Extract the [x, y] coordinate from the center of the cell holding the provided text.  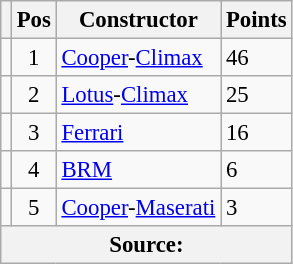
BRM [138, 170]
46 [256, 58]
Ferrari [138, 133]
Lotus-Climax [138, 95]
Points [256, 20]
Cooper-Climax [138, 58]
Pos [34, 20]
5 [34, 208]
Constructor [138, 20]
Cooper-Maserati [138, 208]
6 [256, 170]
4 [34, 170]
1 [34, 58]
Source: [146, 245]
2 [34, 95]
16 [256, 133]
25 [256, 95]
